Scan for the cell matching the given text and deliver its (x, y) coordinate at center. 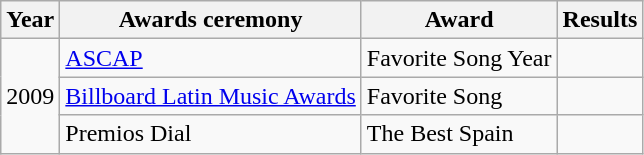
Premios Dial (211, 134)
2009 (30, 96)
Favorite Song (459, 96)
Results (600, 20)
The Best Spain (459, 134)
ASCAP (211, 58)
Awards ceremony (211, 20)
Billboard Latin Music Awards (211, 96)
Favorite Song Year (459, 58)
Year (30, 20)
Award (459, 20)
